Pinpoint the cell where the given text exists, returning its [X, Y] midpoint coordinate. 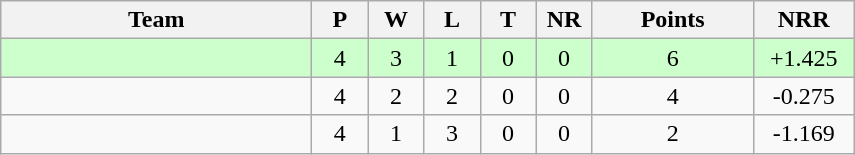
6 [672, 58]
Points [672, 20]
NRR [804, 20]
Team [156, 20]
L [452, 20]
-1.169 [804, 134]
W [396, 20]
-0.275 [804, 96]
T [508, 20]
P [340, 20]
NR [564, 20]
+1.425 [804, 58]
